Locate the cell with the specified text and output its (x, y) center coordinate. 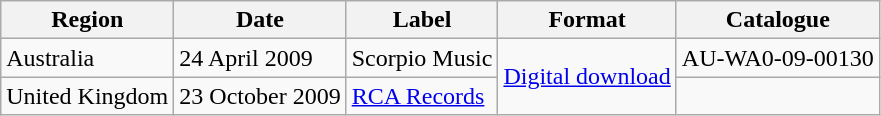
24 April 2009 (260, 58)
Digital download (587, 77)
AU-WA0-09-00130 (778, 58)
Region (88, 20)
Format (587, 20)
Australia (88, 58)
Catalogue (778, 20)
23 October 2009 (260, 96)
RCA Records (422, 96)
Scorpio Music (422, 58)
Date (260, 20)
Label (422, 20)
United Kingdom (88, 96)
